Scan for the cell matching the given text and deliver its [x, y] coordinate at center. 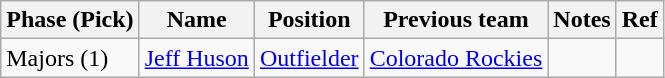
Majors (1) [70, 58]
Ref [640, 20]
Previous team [456, 20]
Name [196, 20]
Colorado Rockies [456, 58]
Jeff Huson [196, 58]
Outfielder [309, 58]
Notes [582, 20]
Phase (Pick) [70, 20]
Position [309, 20]
